Output the [x, y] coordinate of the center of the cell containing the given text.  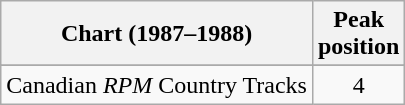
Peakposition [358, 34]
4 [358, 85]
Chart (1987–1988) [157, 34]
Canadian RPM Country Tracks [157, 85]
